Search for the cell housing the specified text and yield its (x, y) center coordinate. 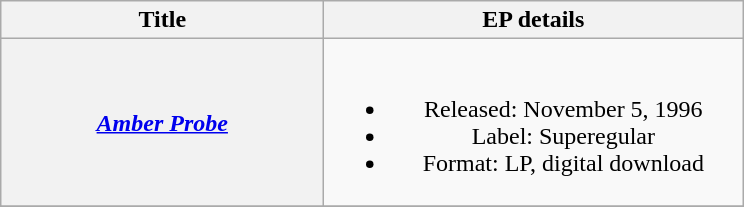
EP details (534, 20)
Released: November 5, 1996Label: SuperegularFormat: LP, digital download (534, 122)
Amber Probe (162, 122)
Title (162, 20)
